From the cell containing the given text, extract its center point as (X, Y) coordinate. 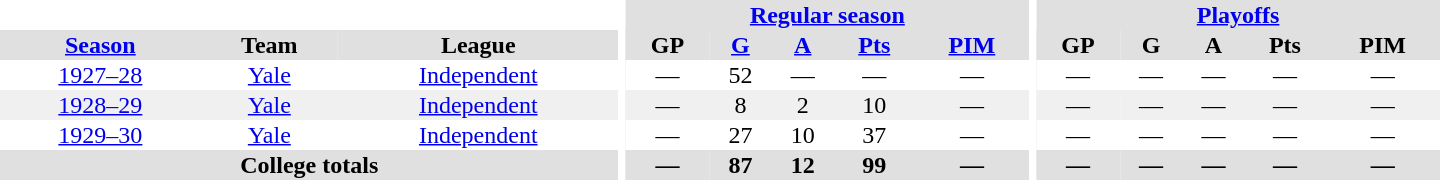
8 (740, 105)
52 (740, 75)
99 (874, 165)
1928–29 (100, 105)
87 (740, 165)
37 (874, 135)
2 (803, 105)
Season (100, 45)
Team (270, 45)
27 (740, 135)
12 (803, 165)
College totals (310, 165)
Regular season (827, 15)
1927–28 (100, 75)
1929–30 (100, 135)
Playoffs (1238, 15)
League (478, 45)
